Pinpoint the cell where the given text exists, returning its (X, Y) midpoint coordinate. 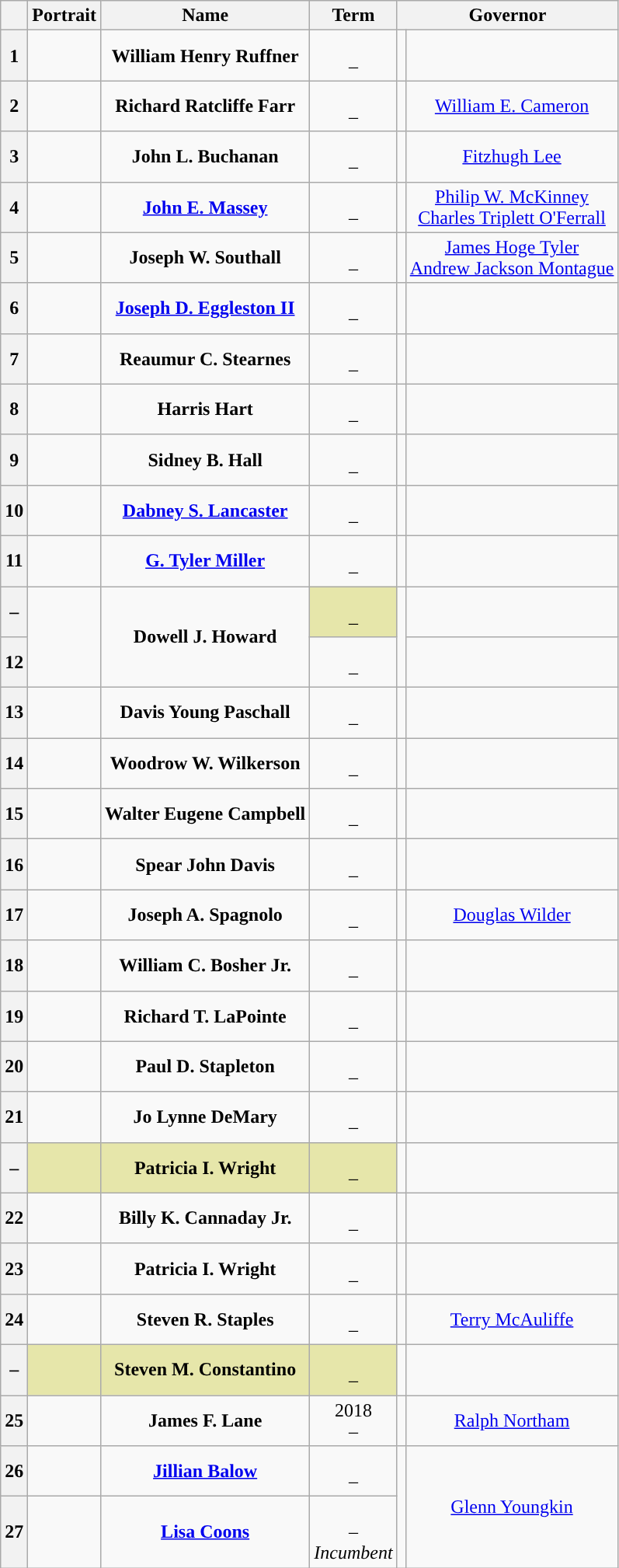
Portrait (64, 16)
Walter Eugene Campbell (205, 814)
Terry McAuliffe (512, 1319)
William E. Cameron (512, 106)
13 (14, 713)
23 (14, 1268)
22 (14, 1218)
Spear John Davis (205, 864)
Davis Young Paschall (205, 713)
James F. Lane (205, 1420)
Governor (508, 16)
Richard Ratcliffe Farr (205, 106)
Philip W. McKinneyCharles Triplett O'Ferrall (512, 207)
–Incumbent (353, 1532)
26 (14, 1472)
G. Tyler Miller (205, 561)
John E. Massey (205, 207)
1 (14, 56)
Jo Lynne DeMary (205, 1117)
2018– (353, 1420)
27 (14, 1532)
Joseph D. Eggleston II (205, 308)
Glenn Youngkin (512, 1507)
William C. Bosher Jr. (205, 965)
21 (14, 1117)
Name (205, 16)
William Henry Ruffner (205, 56)
17 (14, 915)
14 (14, 763)
6 (14, 308)
Richard T. LaPointe (205, 1016)
25 (14, 1420)
3 (14, 157)
John L. Buchanan (205, 157)
Steven M. Constantino (205, 1369)
Lisa Coons (205, 1532)
Jillian Balow (205, 1472)
19 (14, 1016)
10 (14, 510)
20 (14, 1066)
4 (14, 207)
16 (14, 864)
5 (14, 258)
8 (14, 409)
2 (14, 106)
7 (14, 359)
11 (14, 561)
15 (14, 814)
Harris Hart (205, 409)
24 (14, 1319)
Steven R. Staples (205, 1319)
Dabney S. Lancaster (205, 510)
Term (353, 16)
18 (14, 965)
James Hoge TylerAndrew Jackson Montague (512, 258)
9 (14, 460)
Woodrow W. Wilkerson (205, 763)
Douglas Wilder (512, 915)
Dowell J. Howard (205, 636)
Sidney B. Hall (205, 460)
Joseph W. Southall (205, 258)
Paul D. Stapleton (205, 1066)
Billy K. Cannaday Jr. (205, 1218)
Reaumur C. Stearnes (205, 359)
Fitzhugh Lee (512, 157)
Joseph A. Spagnolo (205, 915)
Ralph Northam (512, 1420)
12 (14, 662)
